Return the (X, Y) coordinate for the center point of the cell that contains the specified text.  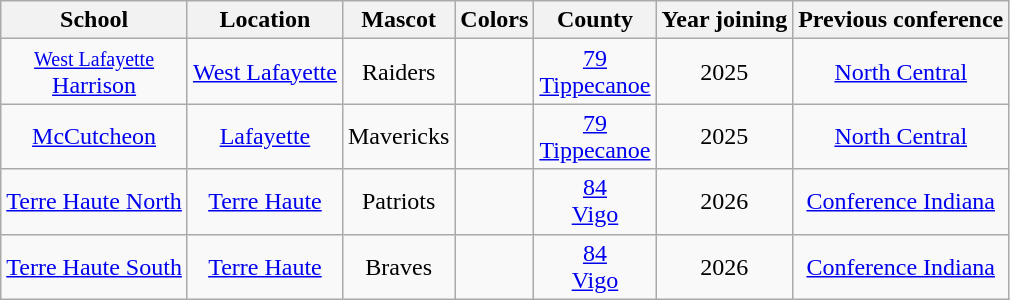
Mavericks (398, 136)
Colors (494, 20)
Terre Haute North (94, 202)
School (94, 20)
West Lafayette (264, 72)
County (595, 20)
West Lafayette Harrison (94, 72)
Braves (398, 266)
Raiders (398, 72)
Year joining (724, 20)
McCutcheon (94, 136)
Patriots (398, 202)
Location (264, 20)
Previous conference (901, 20)
Mascot (398, 20)
Terre Haute South (94, 266)
Lafayette (264, 136)
